For the text-containing cell, return its midpoint in (X, Y) coordinate format. 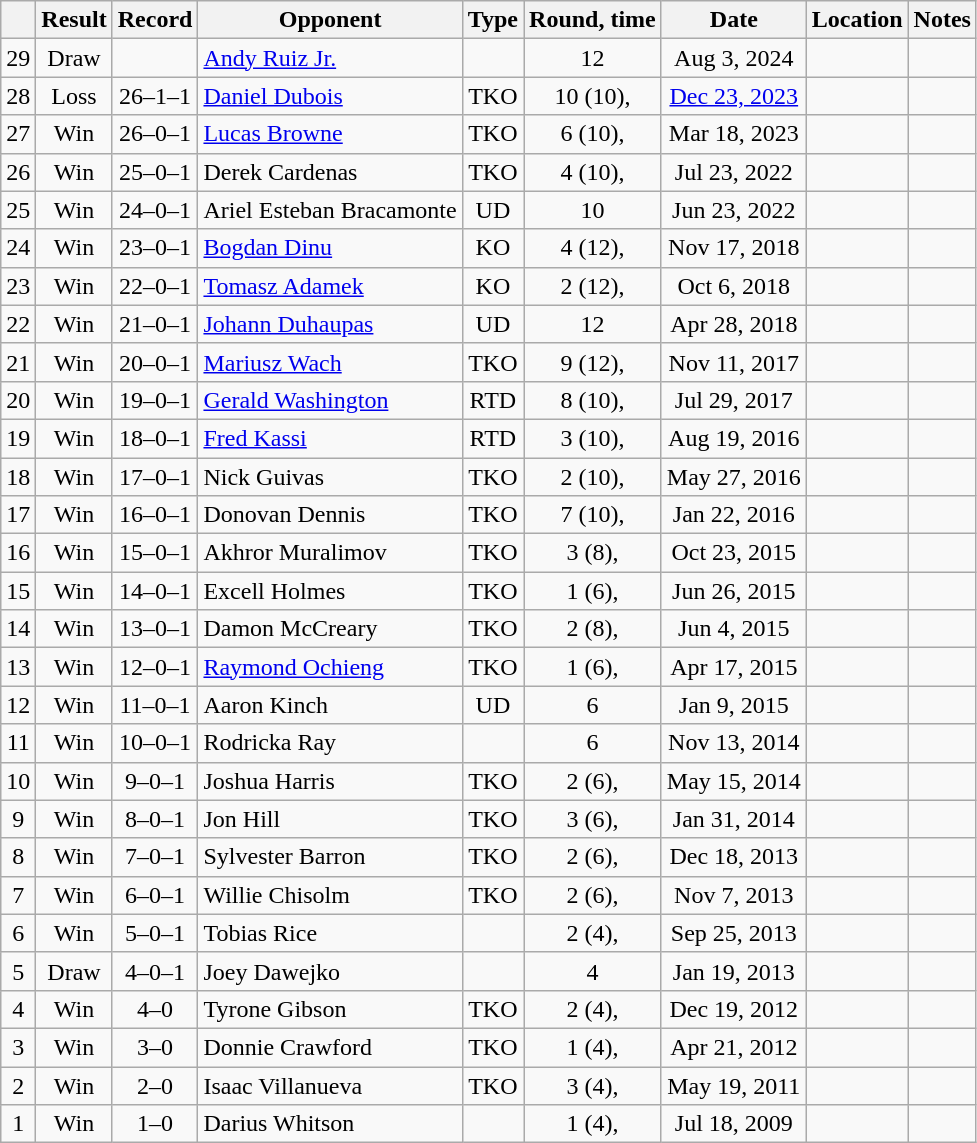
Raymond Ochieng (330, 667)
10 (10), (593, 96)
7 (10), (593, 515)
Oct 23, 2015 (734, 553)
Rodricka Ray (330, 743)
Nov 7, 2013 (734, 895)
26 (18, 172)
1–0 (155, 1124)
Notes (942, 20)
17–0–1 (155, 477)
Apr 28, 2018 (734, 324)
12–0–1 (155, 667)
22 (18, 324)
7 (18, 895)
Joshua Harris (330, 781)
Aug 3, 2024 (734, 58)
Record (155, 20)
Apr 21, 2012 (734, 1047)
Akhror Muralimov (330, 553)
Apr 17, 2015 (734, 667)
3 (4), (593, 1085)
Dec 18, 2013 (734, 857)
28 (18, 96)
Mariusz Wach (330, 362)
Gerald Washington (330, 400)
21 (18, 362)
20 (18, 400)
May 27, 2016 (734, 477)
Loss (74, 96)
8–0–1 (155, 819)
Excell Holmes (330, 591)
7–0–1 (155, 857)
Darius Whitson (330, 1124)
6 (10), (593, 134)
Jan 19, 2013 (734, 971)
29 (18, 58)
13–0–1 (155, 629)
Fred Kassi (330, 438)
10–0–1 (155, 743)
Mar 18, 2023 (734, 134)
Jan 22, 2016 (734, 515)
Derek Cardenas (330, 172)
1 (18, 1124)
Dec 23, 2023 (734, 96)
Willie Chisolm (330, 895)
Nick Guivas (330, 477)
Joey Dawejko (330, 971)
3 (18, 1047)
8 (10), (593, 400)
23 (18, 286)
Jon Hill (330, 819)
9 (18, 819)
3 (8), (593, 553)
Andy Ruiz Jr. (330, 58)
17 (18, 515)
Jul 29, 2017 (734, 400)
27 (18, 134)
Jun 4, 2015 (734, 629)
9–0–1 (155, 781)
15–0–1 (155, 553)
26–1–1 (155, 96)
4 (12), (593, 248)
Jan 9, 2015 (734, 705)
Donnie Crawford (330, 1047)
13 (18, 667)
16 (18, 553)
Nov 13, 2014 (734, 743)
18–0–1 (155, 438)
5 (18, 971)
22–0–1 (155, 286)
Sep 25, 2013 (734, 933)
25 (18, 210)
Donovan Dennis (330, 515)
Nov 11, 2017 (734, 362)
20–0–1 (155, 362)
6–0–1 (155, 895)
Dec 19, 2012 (734, 1009)
4–0 (155, 1009)
18 (18, 477)
Sylvester Barron (330, 857)
Type (492, 20)
16–0–1 (155, 515)
Opponent (330, 20)
2 (18, 1085)
Lucas Browne (330, 134)
3 (6), (593, 819)
Aaron Kinch (330, 705)
4 (10), (593, 172)
May 15, 2014 (734, 781)
Result (74, 20)
2 (8), (593, 629)
May 19, 2011 (734, 1085)
4–0–1 (155, 971)
19–0–1 (155, 400)
Jul 23, 2022 (734, 172)
Jun 26, 2015 (734, 591)
5–0–1 (155, 933)
2 (10), (593, 477)
Isaac Villanueva (330, 1085)
11–0–1 (155, 705)
Ariel Esteban Bracamonte (330, 210)
Damon McCreary (330, 629)
8 (18, 857)
Tobias Rice (330, 933)
Jan 31, 2014 (734, 819)
Tyrone Gibson (330, 1009)
Daniel Dubois (330, 96)
2 (12), (593, 286)
25–0–1 (155, 172)
Johann Duhaupas (330, 324)
24–0–1 (155, 210)
3 (10), (593, 438)
Location (857, 20)
21–0–1 (155, 324)
Oct 6, 2018 (734, 286)
24 (18, 248)
14–0–1 (155, 591)
Date (734, 20)
23–0–1 (155, 248)
Bogdan Dinu (330, 248)
19 (18, 438)
15 (18, 591)
11 (18, 743)
Jun 23, 2022 (734, 210)
Jul 18, 2009 (734, 1124)
2–0 (155, 1085)
14 (18, 629)
Round, time (593, 20)
Nov 17, 2018 (734, 248)
Tomasz Adamek (330, 286)
9 (12), (593, 362)
Aug 19, 2016 (734, 438)
3–0 (155, 1047)
26–0–1 (155, 134)
